Scan for the cell matching the given text and deliver its (x, y) coordinate at center. 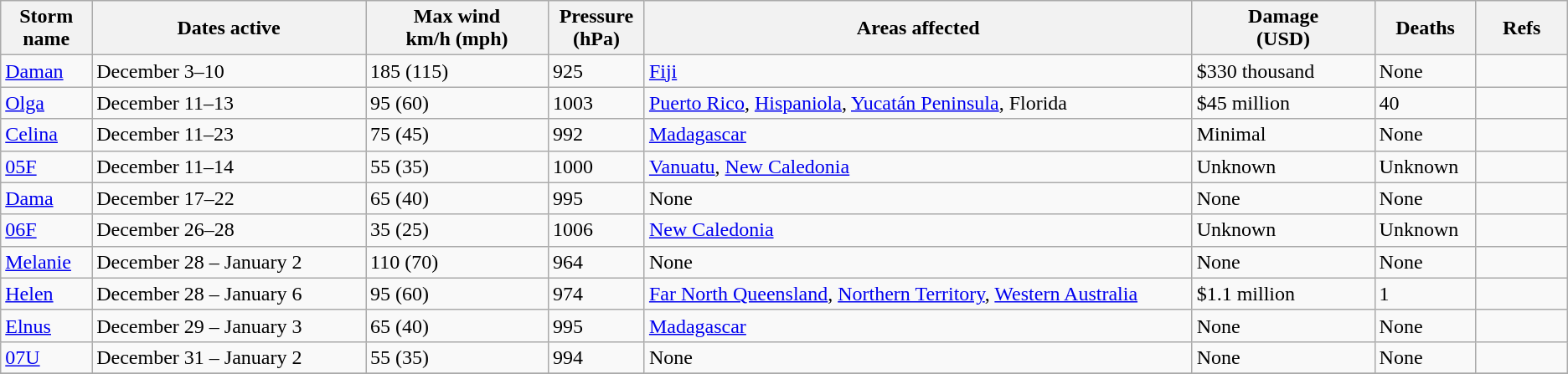
Celina (47, 135)
December 28 – January 2 (230, 262)
Daman (47, 71)
Storm name (47, 28)
Melanie (47, 262)
$1.1 million (1283, 294)
December 28 – January 6 (230, 294)
December 11–14 (230, 167)
Olga (47, 103)
75 (45) (457, 135)
December 11–13 (230, 103)
05F (47, 167)
$330 thousand (1283, 71)
994 (596, 357)
Deaths (1426, 28)
Refs (1521, 28)
964 (596, 262)
Elnus (47, 325)
Puerto Rico, Hispaniola, Yucatán Peninsula, Florida (918, 103)
992 (596, 135)
$45 million (1283, 103)
December 11–23 (230, 135)
1 (1426, 294)
Areas affected (918, 28)
07U (47, 357)
New Caledonia (918, 230)
40 (1426, 103)
925 (596, 71)
Fiji (918, 71)
Helen (47, 294)
1006 (596, 230)
185 (115) (457, 71)
December 26–28 (230, 230)
Dama (47, 198)
Max windkm/h (mph) (457, 28)
December 31 – January 2 (230, 357)
December 29 – January 3 (230, 325)
Minimal (1283, 135)
December 17–22 (230, 198)
35 (25) (457, 230)
110 (70) (457, 262)
December 3–10 (230, 71)
1003 (596, 103)
06F (47, 230)
974 (596, 294)
Damage(USD) (1283, 28)
Far North Queensland, Northern Territory, Western Australia (918, 294)
Pressure(hPa) (596, 28)
Vanuatu, New Caledonia (918, 167)
Dates active (230, 28)
1000 (596, 167)
